For the text-containing cell, return its midpoint in [X, Y] coordinate format. 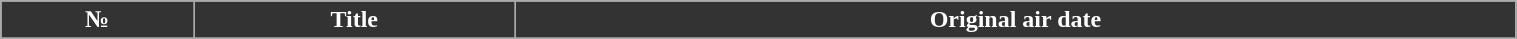
№ [98, 20]
Original air date [1016, 20]
Title [354, 20]
